Return [X, Y] of the center of cell containing provided text 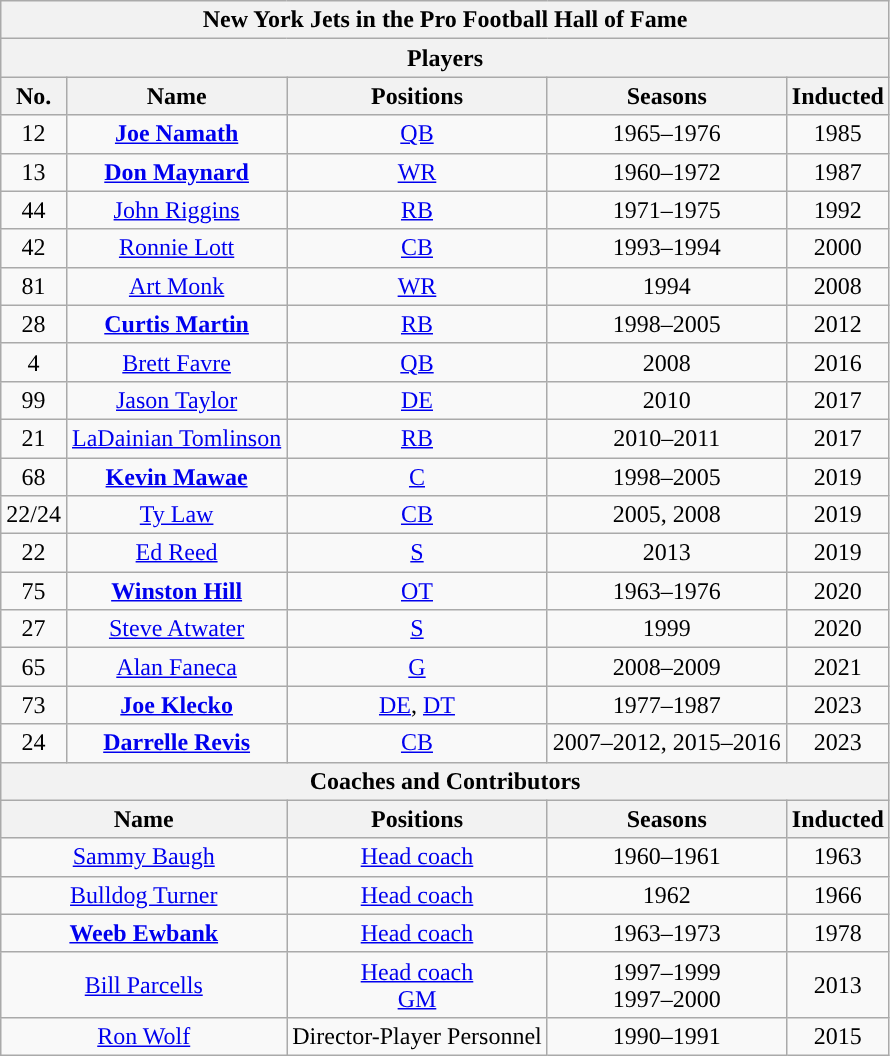
Ron Wolf [144, 1036]
Sammy Baugh [144, 857]
44 [34, 210]
68 [34, 477]
12 [34, 134]
Joe Klecko [176, 705]
1971–1975 [666, 210]
1994 [666, 286]
22 [34, 553]
LaDainian Tomlinson [176, 438]
1963–1973 [666, 933]
Ronnie Lott [176, 248]
No. [34, 96]
21 [34, 438]
1978 [838, 933]
2007–2012, 2015–2016 [666, 743]
1960–1961 [666, 857]
Kevin Mawae [176, 477]
Curtis Martin [176, 324]
Darrelle Revis [176, 743]
OT [418, 591]
Director-Player Personnel [418, 1036]
2012 [838, 324]
99 [34, 400]
Bulldog Turner [144, 895]
2010 [666, 400]
Ty Law [176, 515]
Don Maynard [176, 172]
Bill Parcells [144, 984]
4 [34, 362]
22/24 [34, 515]
Head coachGM [418, 984]
Players [446, 58]
Jason Taylor [176, 400]
1962 [666, 895]
1963 [838, 857]
73 [34, 705]
New York Jets in the Pro Football Hall of Fame [446, 20]
Joe Namath [176, 134]
1985 [838, 134]
2015 [838, 1036]
G [418, 667]
2016 [838, 362]
C [418, 477]
75 [34, 591]
81 [34, 286]
DE, DT [418, 705]
Coaches and Contributors [446, 781]
2010–2011 [666, 438]
1977–1987 [666, 705]
John Riggins [176, 210]
2005, 2008 [666, 515]
1990–1991 [666, 1036]
42 [34, 248]
2000 [838, 248]
Ed Reed [176, 553]
1999 [666, 629]
1997–19991997–2000 [666, 984]
28 [34, 324]
Weeb Ewbank [144, 933]
1963–1976 [666, 591]
1965–1976 [666, 134]
2008–2009 [666, 667]
1966 [838, 895]
Alan Faneca [176, 667]
1987 [838, 172]
Winston Hill [176, 591]
Brett Favre [176, 362]
27 [34, 629]
Steve Atwater [176, 629]
DE [418, 400]
65 [34, 667]
1960–1972 [666, 172]
Art Monk [176, 286]
2021 [838, 667]
13 [34, 172]
24 [34, 743]
1992 [838, 210]
1993–1994 [666, 248]
